Determine the (X, Y) coordinate at the center of the cell enclosing the given text.  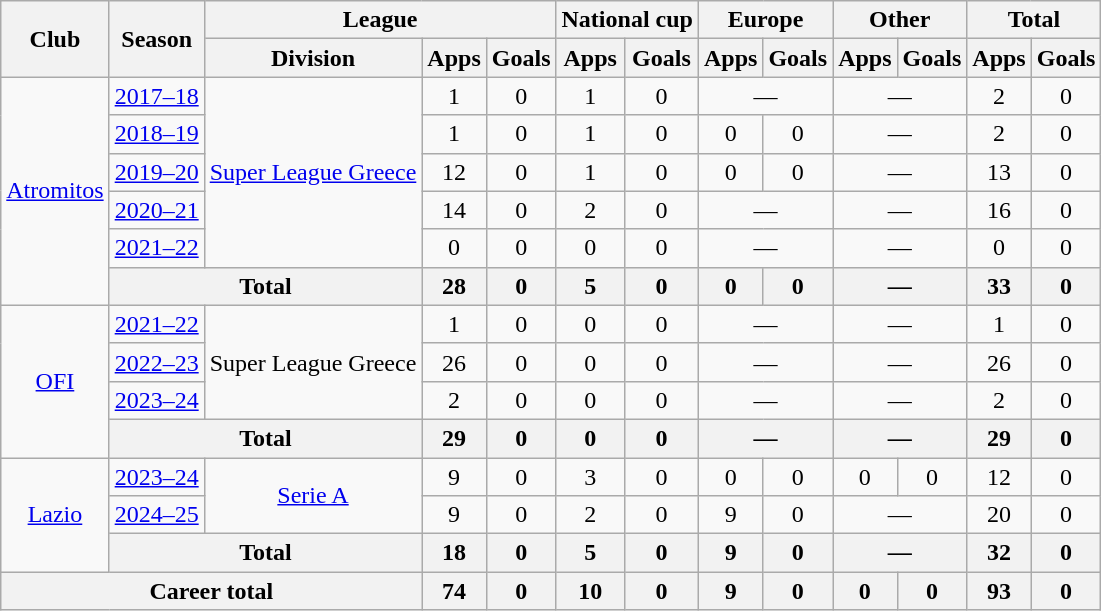
Other (900, 20)
Career total (212, 591)
2020–21 (156, 210)
16 (999, 210)
Atromitos (55, 191)
14 (454, 210)
93 (999, 591)
18 (454, 553)
National cup (627, 20)
10 (590, 591)
74 (454, 591)
2018–19 (156, 134)
Serie A (313, 496)
32 (999, 553)
13 (999, 172)
33 (999, 286)
Club (55, 39)
League (380, 20)
2017–18 (156, 96)
3 (590, 477)
OFI (55, 381)
Division (313, 58)
20 (999, 515)
Europe (765, 20)
Lazio (55, 515)
2019–20 (156, 172)
Season (156, 39)
28 (454, 286)
2024–25 (156, 515)
2022–23 (156, 362)
